Determine the (x, y) coordinate at the center of the cell enclosing the given text.  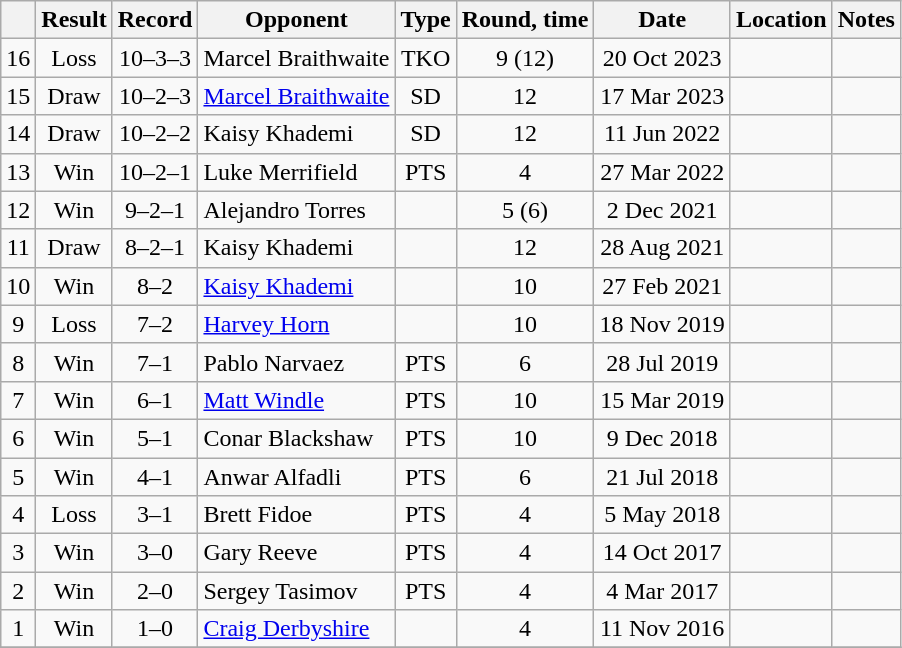
6–1 (155, 400)
Harvey Horn (296, 324)
5 (6) (525, 210)
5–1 (155, 438)
16 (18, 58)
1 (18, 629)
15 Mar 2019 (662, 400)
Pablo Narvaez (296, 362)
9 (12) (525, 58)
Notes (866, 20)
5 (18, 477)
28 Jul 2019 (662, 362)
9 (18, 324)
Date (662, 20)
18 Nov 2019 (662, 324)
4 Mar 2017 (662, 591)
7 (18, 400)
3–1 (155, 515)
Anwar Alfadli (296, 477)
10–2–3 (155, 96)
2 Dec 2021 (662, 210)
TKO (426, 58)
Round, time (525, 20)
17 Mar 2023 (662, 96)
Brett Fidoe (296, 515)
Matt Windle (296, 400)
8–2–1 (155, 248)
Opponent (296, 20)
Gary Reeve (296, 553)
11 Nov 2016 (662, 629)
27 Mar 2022 (662, 172)
Result (74, 20)
20 Oct 2023 (662, 58)
28 Aug 2021 (662, 248)
10–3–3 (155, 58)
13 (18, 172)
3 (18, 553)
9–2–1 (155, 210)
Luke Merrifield (296, 172)
14 Oct 2017 (662, 553)
27 Feb 2021 (662, 286)
Location (781, 20)
10–2–1 (155, 172)
Type (426, 20)
7–1 (155, 362)
7–2 (155, 324)
Alejandro Torres (296, 210)
15 (18, 96)
3–0 (155, 553)
4–1 (155, 477)
Craig Derbyshire (296, 629)
10–2–2 (155, 134)
14 (18, 134)
21 Jul 2018 (662, 477)
Sergey Tasimov (296, 591)
1–0 (155, 629)
8 (18, 362)
5 May 2018 (662, 515)
9 Dec 2018 (662, 438)
8–2 (155, 286)
2–0 (155, 591)
11 Jun 2022 (662, 134)
2 (18, 591)
Record (155, 20)
Conar Blackshaw (296, 438)
11 (18, 248)
